Search for the cell housing the specified text and yield its (X, Y) center coordinate. 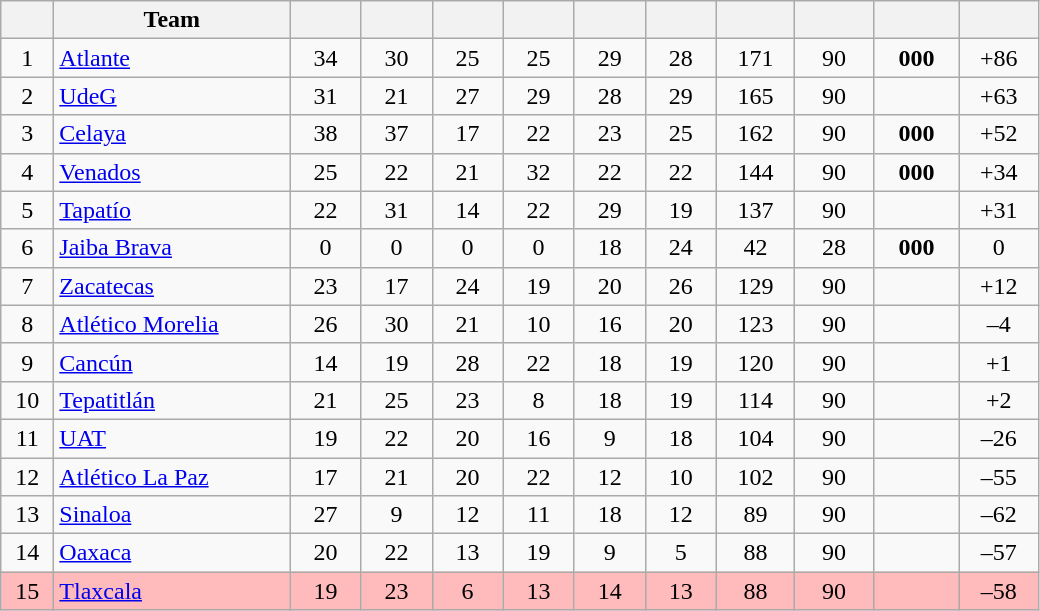
37 (396, 134)
Tapatío (172, 210)
162 (756, 134)
Zacatecas (172, 286)
34 (326, 58)
3 (28, 134)
Atlético La Paz (172, 477)
15 (28, 591)
–55 (998, 477)
165 (756, 96)
Oaxaca (172, 553)
+52 (998, 134)
–57 (998, 553)
104 (756, 438)
2 (28, 96)
+34 (998, 172)
Cancún (172, 362)
Tlaxcala (172, 591)
4 (28, 172)
+86 (998, 58)
–58 (998, 591)
+1 (998, 362)
Atlético Morelia (172, 324)
38 (326, 134)
+12 (998, 286)
UdeG (172, 96)
144 (756, 172)
137 (756, 210)
1 (28, 58)
89 (756, 515)
120 (756, 362)
+63 (998, 96)
Atlante (172, 58)
Team (172, 20)
Celaya (172, 134)
114 (756, 400)
Venados (172, 172)
Sinaloa (172, 515)
UAT (172, 438)
+2 (998, 400)
171 (756, 58)
7 (28, 286)
42 (756, 248)
102 (756, 477)
–62 (998, 515)
123 (756, 324)
–26 (998, 438)
+31 (998, 210)
–4 (998, 324)
129 (756, 286)
32 (538, 172)
Jaiba Brava (172, 248)
Tepatitlán (172, 400)
